Search for the cell housing the specified text and yield its [x, y] center coordinate. 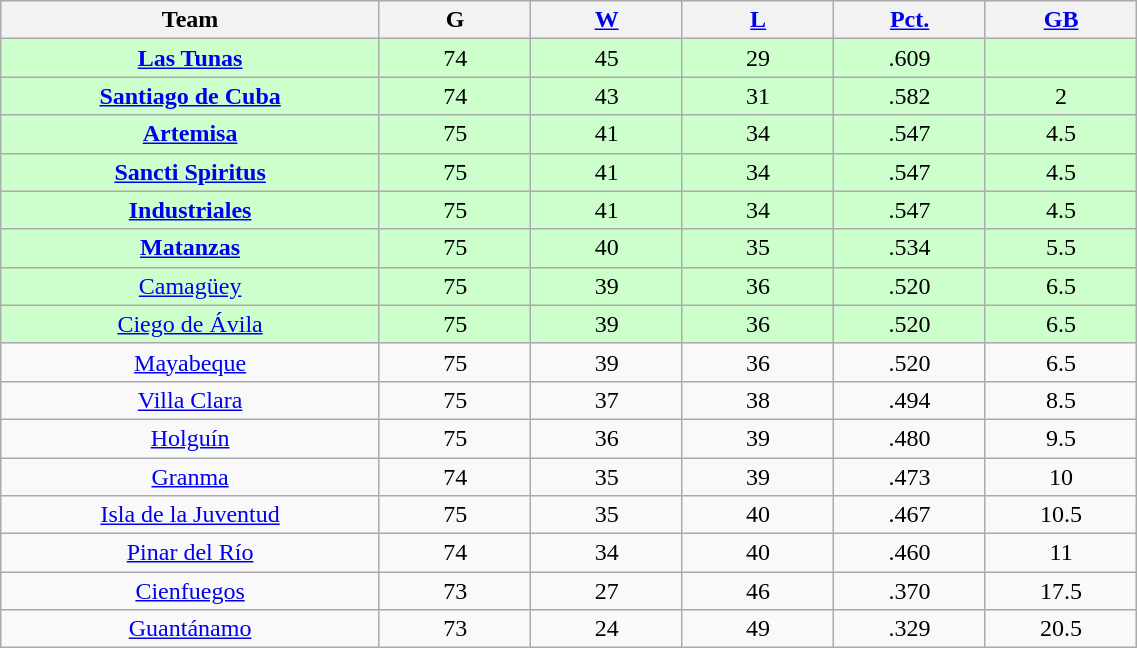
Industriales [190, 210]
.582 [910, 96]
29 [758, 58]
Sancti Spiritus [190, 172]
27 [606, 591]
.473 [910, 477]
Pinar del Río [190, 553]
Cienfuegos [190, 591]
9.5 [1061, 438]
Mayabeque [190, 362]
17.5 [1061, 591]
G [454, 20]
Las Tunas [190, 58]
.329 [910, 629]
24 [606, 629]
.460 [910, 553]
.480 [910, 438]
.467 [910, 515]
W [606, 20]
45 [606, 58]
20.5 [1061, 629]
5.5 [1061, 248]
Holguín [190, 438]
Artemisa [190, 134]
Camagüey [190, 286]
Santiago de Cuba [190, 96]
8.5 [1061, 400]
10 [1061, 477]
Guantánamo [190, 629]
Team [190, 20]
Villa Clara [190, 400]
37 [606, 400]
GB [1061, 20]
Isla de la Juventud [190, 515]
.534 [910, 248]
49 [758, 629]
10.5 [1061, 515]
.609 [910, 58]
Ciego de Ávila [190, 324]
.370 [910, 591]
Matanzas [190, 248]
38 [758, 400]
2 [1061, 96]
.494 [910, 400]
L [758, 20]
46 [758, 591]
43 [606, 96]
31 [758, 96]
Granma [190, 477]
Pct. [910, 20]
11 [1061, 553]
